Pinpoint the cell where the given text exists, returning its (X, Y) midpoint coordinate. 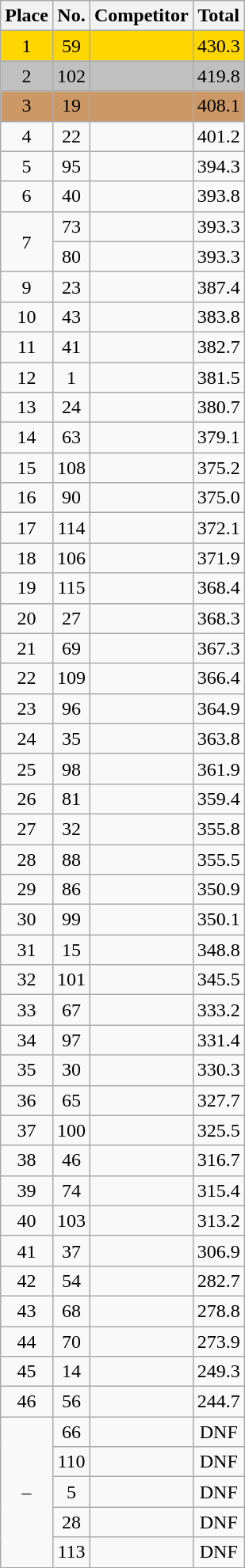
33 (27, 1010)
96 (71, 708)
244.7 (219, 1402)
375.2 (219, 468)
54 (71, 1281)
65 (71, 1100)
101 (71, 980)
4 (27, 136)
375.0 (219, 498)
350.1 (219, 920)
103 (71, 1221)
6 (27, 196)
97 (71, 1040)
316.7 (219, 1160)
372.1 (219, 528)
379.1 (219, 438)
115 (71, 588)
81 (71, 799)
371.9 (219, 558)
361.9 (219, 769)
17 (27, 528)
350.9 (219, 890)
327.7 (219, 1100)
70 (71, 1342)
367.3 (219, 648)
18 (27, 558)
74 (71, 1190)
67 (71, 1010)
3 (27, 106)
44 (27, 1342)
381.5 (219, 378)
249.3 (219, 1372)
306.9 (219, 1251)
364.9 (219, 708)
273.9 (219, 1342)
Competitor (142, 16)
380.7 (219, 408)
408.1 (219, 106)
69 (71, 648)
102 (71, 76)
363.8 (219, 738)
16 (27, 498)
63 (71, 438)
100 (71, 1130)
90 (71, 498)
10 (27, 317)
34 (27, 1040)
7 (27, 241)
21 (27, 648)
45 (27, 1372)
278.8 (219, 1311)
331.4 (219, 1040)
348.8 (219, 950)
393.8 (219, 196)
387.4 (219, 287)
109 (71, 678)
368.4 (219, 588)
108 (71, 468)
95 (71, 166)
333.2 (219, 1010)
366.4 (219, 678)
Place (27, 16)
98 (71, 769)
12 (27, 378)
282.7 (219, 1281)
25 (27, 769)
382.7 (219, 347)
401.2 (219, 136)
114 (71, 528)
20 (27, 618)
2 (27, 76)
419.8 (219, 76)
315.4 (219, 1190)
29 (27, 890)
68 (71, 1311)
430.3 (219, 46)
330.3 (219, 1070)
86 (71, 890)
368.3 (219, 618)
99 (71, 920)
– (27, 1492)
383.8 (219, 317)
31 (27, 950)
42 (27, 1281)
359.4 (219, 799)
325.5 (219, 1130)
355.8 (219, 829)
56 (71, 1402)
36 (27, 1100)
106 (71, 558)
313.2 (219, 1221)
110 (71, 1462)
66 (71, 1432)
No. (71, 16)
113 (71, 1552)
394.3 (219, 166)
59 (71, 46)
13 (27, 408)
345.5 (219, 980)
39 (27, 1190)
80 (71, 256)
355.5 (219, 859)
11 (27, 347)
Total (219, 16)
26 (27, 799)
9 (27, 287)
88 (71, 859)
38 (27, 1160)
73 (71, 226)
